Capture the cell that displays the provided text and extract its [X, Y] central coordinate. 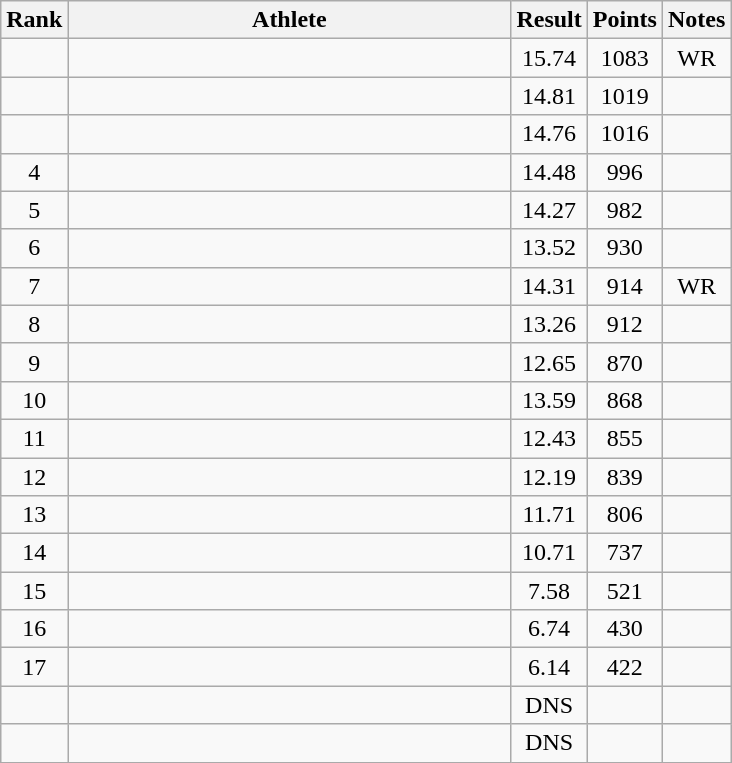
10.71 [549, 553]
6.74 [549, 629]
422 [624, 667]
12.65 [549, 362]
737 [624, 553]
13 [34, 515]
868 [624, 400]
12.43 [549, 438]
14.31 [549, 286]
914 [624, 286]
855 [624, 438]
982 [624, 210]
16 [34, 629]
14.81 [549, 96]
12.19 [549, 477]
Rank [34, 20]
11.71 [549, 515]
6 [34, 248]
15.74 [549, 58]
17 [34, 667]
Points [624, 20]
11 [34, 438]
996 [624, 172]
Athlete [290, 20]
930 [624, 248]
1016 [624, 134]
14.76 [549, 134]
5 [34, 210]
6.14 [549, 667]
12 [34, 477]
Result [549, 20]
8 [34, 324]
Notes [696, 20]
13.52 [549, 248]
15 [34, 591]
10 [34, 400]
521 [624, 591]
806 [624, 515]
14.27 [549, 210]
7.58 [549, 591]
14 [34, 553]
912 [624, 324]
7 [34, 286]
430 [624, 629]
4 [34, 172]
870 [624, 362]
1083 [624, 58]
1019 [624, 96]
9 [34, 362]
839 [624, 477]
14.48 [549, 172]
13.59 [549, 400]
13.26 [549, 324]
